Return the [X, Y] coordinate for the center point of the cell that contains the specified text.  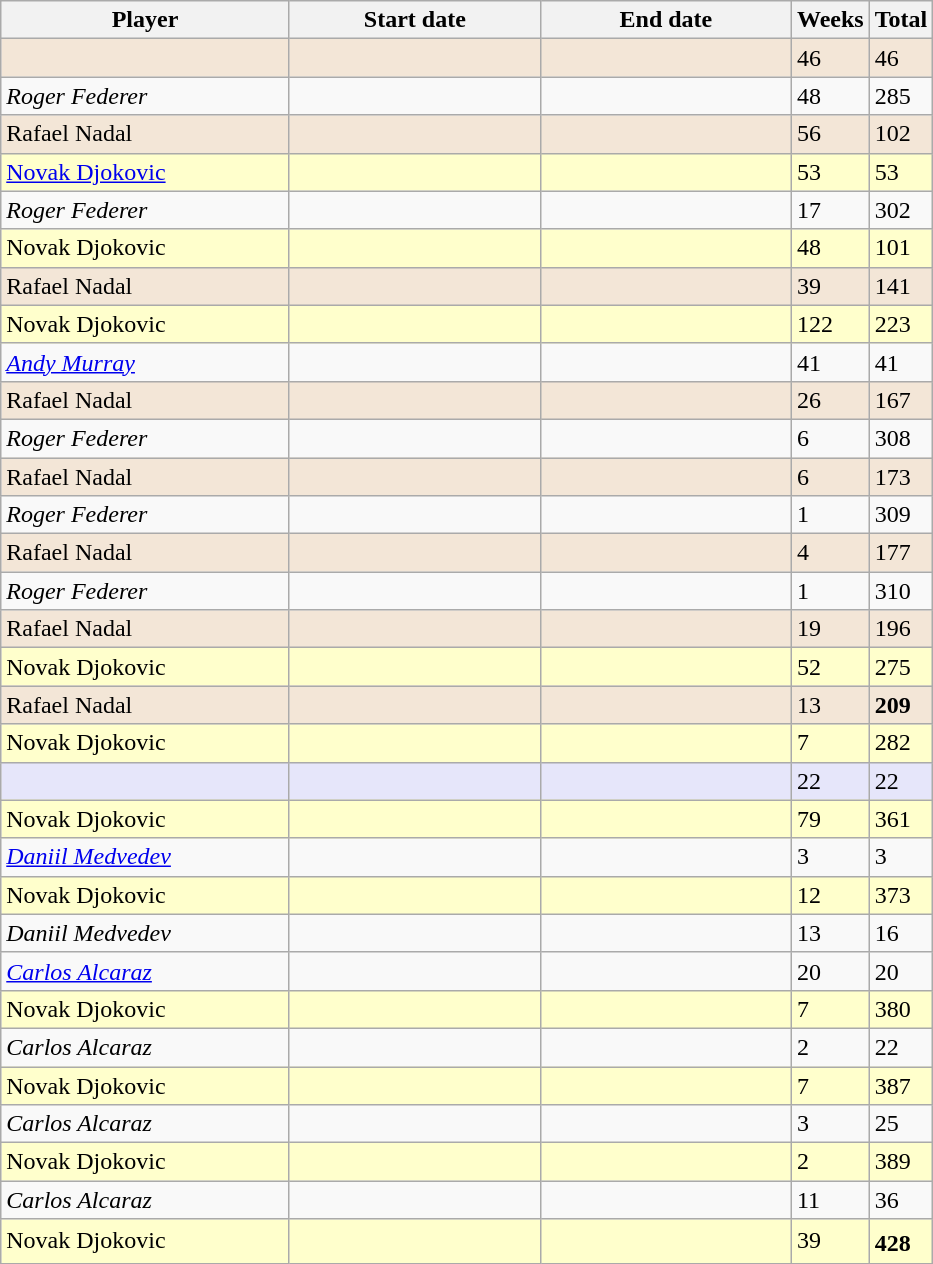
Andy Murray [146, 362]
223 [901, 324]
Start date [414, 20]
16 [901, 933]
Total [901, 20]
310 [901, 591]
308 [901, 438]
56 [830, 134]
387 [901, 1085]
309 [901, 515]
389 [901, 1162]
26 [830, 400]
285 [901, 96]
11 [830, 1200]
380 [901, 1009]
167 [901, 400]
209 [901, 705]
Player [146, 20]
361 [901, 819]
25 [901, 1124]
282 [901, 743]
275 [901, 667]
428 [901, 1242]
End date [666, 20]
Weeks [830, 20]
4 [830, 553]
122 [830, 324]
79 [830, 819]
17 [830, 210]
19 [830, 629]
52 [830, 667]
373 [901, 895]
102 [901, 134]
101 [901, 248]
302 [901, 210]
173 [901, 477]
141 [901, 286]
196 [901, 629]
36 [901, 1200]
177 [901, 553]
12 [830, 895]
